Scan for the cell matching the given text and deliver its (X, Y) coordinate at center. 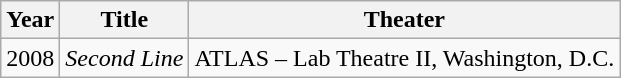
Second Line (124, 58)
2008 (30, 58)
Year (30, 20)
Title (124, 20)
Theater (404, 20)
ATLAS – Lab Theatre II, Washington, D.C. (404, 58)
